Determine the (X, Y) coordinate at the center of the cell enclosing the given text.  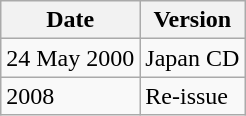
24 May 2000 (70, 58)
Version (192, 20)
Re-issue (192, 96)
Date (70, 20)
2008 (70, 96)
Japan CD (192, 58)
